Detect which cell encompasses the target text, then output its (X, Y) center coordinate. 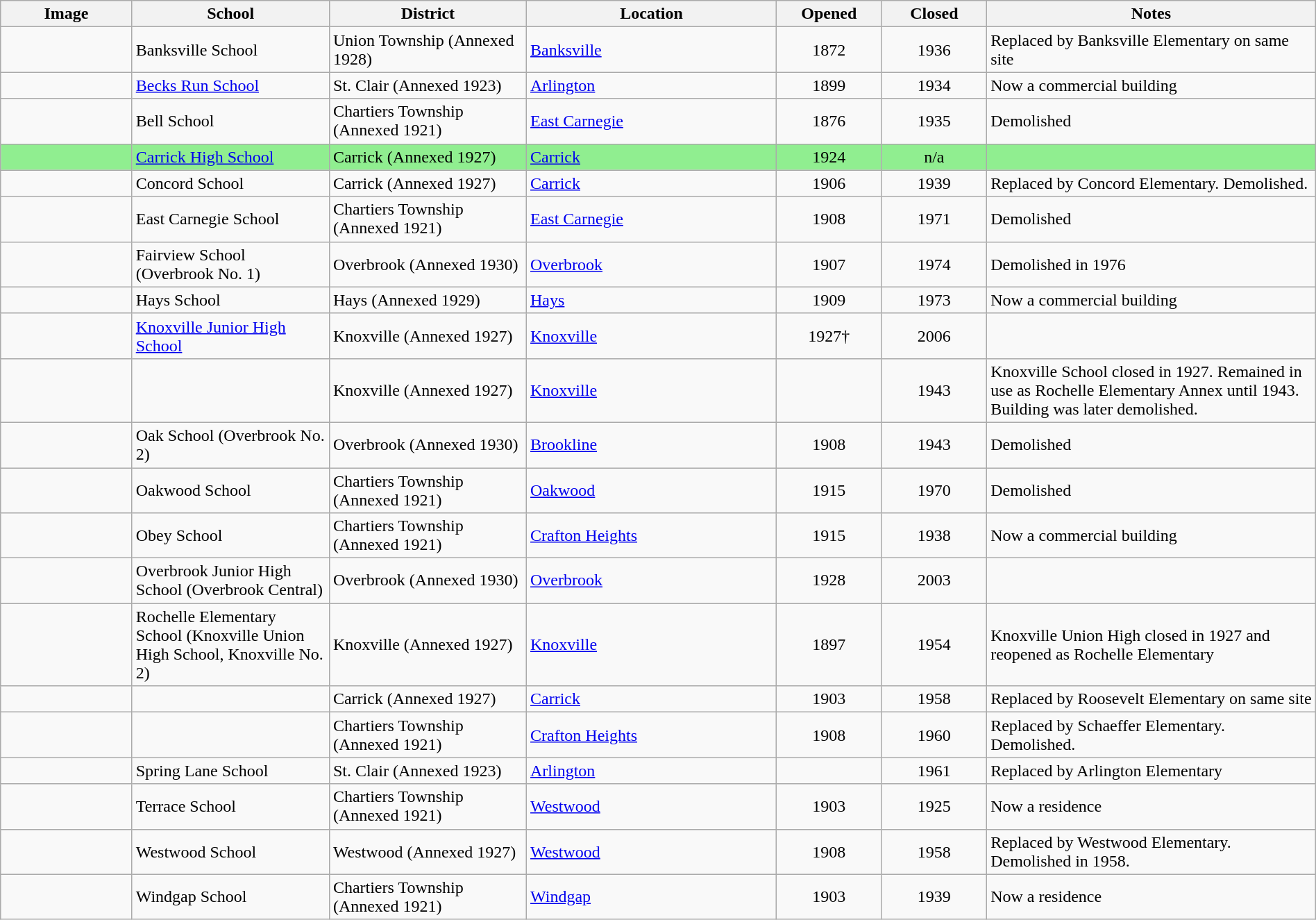
Carrick High School (230, 157)
1897 (829, 644)
Oakwood School (230, 490)
Knoxville School closed in 1927. Remained in use as Rochelle Elementary Annex until 1943. Building was later demolished. (1151, 390)
1974 (934, 264)
Opened (829, 14)
1936 (934, 50)
Fairview School (Overbrook No. 1) (230, 264)
Rochelle Elementary School (Knoxville Union High School, Knoxville No. 2) (230, 644)
Location (652, 14)
n/a (934, 157)
1907 (829, 264)
Becks Run School (230, 85)
1960 (934, 735)
1909 (829, 300)
Replaced by Westwood Elementary. Demolished in 1958. (1151, 851)
Replaced by Schaeffer Elementary. Demolished. (1151, 735)
Knoxville Junior High School (230, 336)
East Carnegie School (230, 219)
Bell School (230, 121)
Terrace School (230, 807)
Closed (934, 14)
Oak School (Overbrook No. 2) (230, 444)
School (230, 14)
1973 (934, 300)
Union Township (Annexed 1928) (428, 50)
1924 (829, 157)
1934 (934, 85)
Replaced by Roosevelt Elementary on same site (1151, 699)
1876 (829, 121)
Westwood (Annexed 1927) (428, 851)
Obey School (230, 536)
1928 (829, 580)
Spring Lane School (230, 771)
Westwood School (230, 851)
Windgap School (230, 897)
2006 (934, 336)
1899 (829, 85)
Replaced by Banksville Elementary on same site (1151, 50)
Hays (652, 300)
1971 (934, 219)
Banksville School (230, 50)
Replaced by Arlington Elementary (1151, 771)
1935 (934, 121)
Overbrook Junior High School (Overbrook Central) (230, 580)
1954 (934, 644)
Windgap (652, 897)
1938 (934, 536)
1970 (934, 490)
Concord School (230, 183)
Banksville (652, 50)
Replaced by Concord Elementary. Demolished. (1151, 183)
Notes (1151, 14)
District (428, 14)
1961 (934, 771)
Demolished in 1976 (1151, 264)
Hays (Annexed 1929) (428, 300)
2003 (934, 580)
Hays School (230, 300)
Image (67, 14)
Knoxville Union High closed in 1927 and reopened as Rochelle Elementary (1151, 644)
Brookline (652, 444)
1906 (829, 183)
1925 (934, 807)
1927† (829, 336)
1872 (829, 50)
Oakwood (652, 490)
